Locate the cell with the specified text and output its (X, Y) center coordinate. 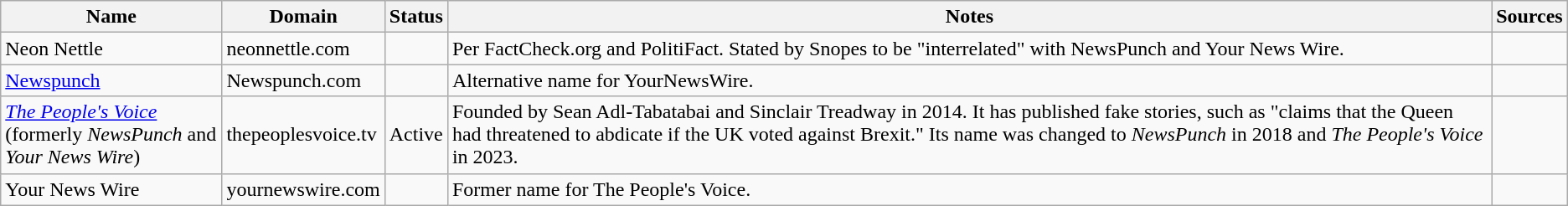
neonnettle.com (303, 49)
yournewswire.com (303, 189)
Status (415, 17)
Neon Nettle (111, 49)
Newspunch.com (303, 80)
Newspunch (111, 80)
Domain (303, 17)
Sources (1529, 17)
Your News Wire (111, 189)
Active (415, 135)
thepeoplesvoice.tv (303, 135)
Name (111, 17)
Former name for The People's Voice. (969, 189)
Per FactCheck.org and PolitiFact. Stated by Snopes to be "interrelated" with NewsPunch and Your News Wire. (969, 49)
Notes (969, 17)
The People's Voice(formerly NewsPunch and Your News Wire) (111, 135)
Alternative name for YourNewsWire. (969, 80)
